Search for the cell housing the specified text and yield its [x, y] center coordinate. 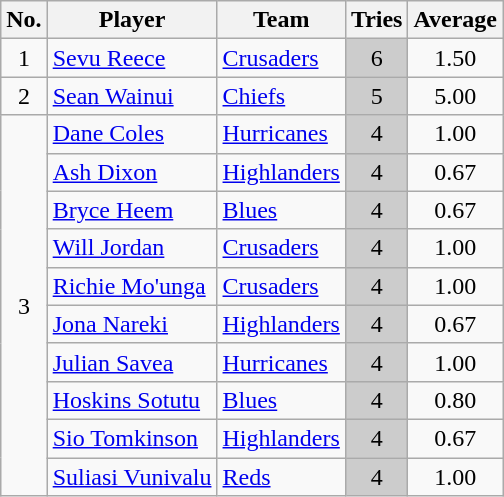
Reds [281, 477]
6 [376, 58]
Tries [376, 20]
Average [456, 20]
5.00 [456, 96]
1.50 [456, 58]
No. [24, 20]
Ash Dixon [132, 172]
Dane Coles [132, 134]
3 [24, 306]
Hoskins Sotutu [132, 400]
Sevu Reece [132, 58]
5 [376, 96]
Player [132, 20]
Suliasi Vunivalu [132, 477]
Chiefs [281, 96]
Richie Mo'unga [132, 286]
Will Jordan [132, 248]
1 [24, 58]
Julian Savea [132, 362]
2 [24, 96]
Jona Nareki [132, 324]
Sean Wainui [132, 96]
Sio Tomkinson [132, 438]
Bryce Heem [132, 210]
Team [281, 20]
0.80 [456, 400]
